Scan for the cell matching the given text and deliver its [X, Y] coordinate at center. 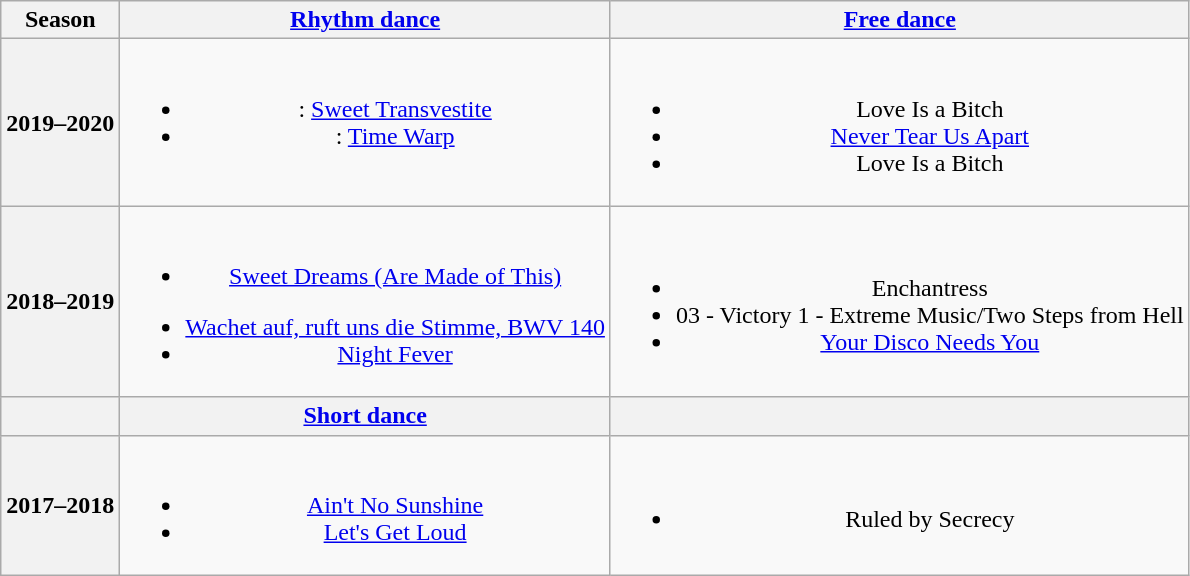
Free dance [900, 20]
Rhythm dance [366, 20]
Enchantress 03 - Victory 1 - Extreme Music/Two Steps from Hell Your Disco Needs You [900, 302]
Ain't No Sunshine Let's Get Loud [366, 505]
Ruled by Secrecy [900, 505]
2017–2018 [60, 505]
Season [60, 20]
Love Is a Bitch Never Tear Us Apart Love Is a Bitch [900, 122]
: Sweet Transvestite: Time Warp [366, 122]
2018–2019 [60, 302]
Sweet Dreams (Are Made of This)Wachet auf, ruft uns die Stimme, BWV 140 Night Fever [366, 302]
Short dance [366, 416]
2019–2020 [60, 122]
